Return the [x, y] coordinate for the center point of the cell that contains the specified text.  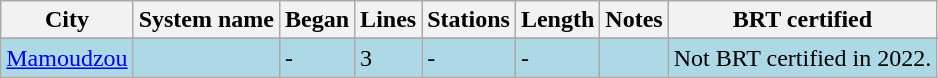
City [67, 20]
Not BRT certified in 2022. [802, 58]
Notes [634, 20]
Began [318, 20]
Stations [469, 20]
Mamoudzou [67, 58]
Lines [388, 20]
Length [557, 20]
BRT certified [802, 20]
System name [206, 20]
3 [388, 58]
